Determine the (x, y) coordinate at the center of the cell enclosing the given text.  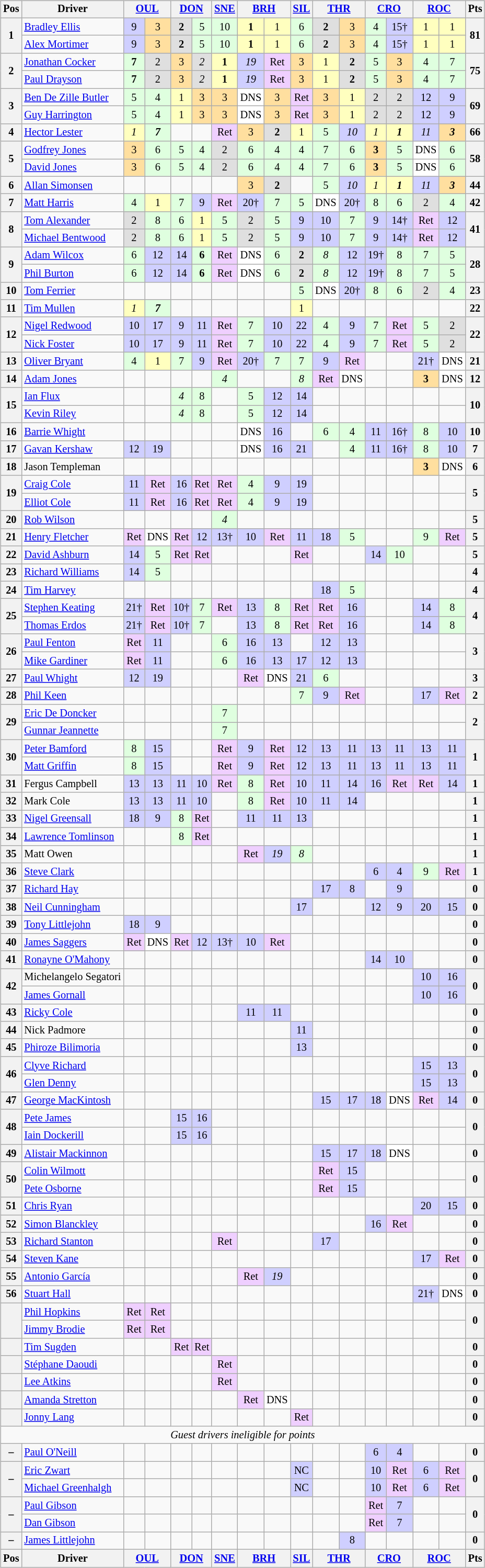
Tim Harvey (72, 590)
39 (11, 925)
Eric De Doncker (72, 713)
Phil Burton (72, 273)
Adam Jones (72, 379)
Guy Harrington (72, 115)
Pete Osborne (72, 1189)
Nick Padmore (72, 1030)
Thomas Erdos (72, 626)
58 (476, 159)
David Ashburn (72, 555)
36 (11, 872)
Jonathan Cocker (72, 62)
Eric Zwart (72, 1470)
Amanda Stretton (72, 1400)
Clyve Richard (72, 1065)
Paul O'Neill (72, 1452)
Elliot Cole (72, 502)
25 (11, 616)
49 (11, 1153)
Guest drivers ineligible for points (243, 1435)
Phiroze Bilimoria (72, 1048)
29 (11, 722)
51 (11, 1206)
Richard Hay (72, 889)
Tony Littlejohn (72, 925)
Peter Bamford (72, 748)
Colin Wilmott (72, 1171)
38 (11, 907)
Dan Gibson (72, 1523)
Paul Gibson (72, 1505)
Adam Wilcox (72, 256)
Matt Owen (72, 854)
30 (11, 757)
37 (11, 889)
Richard Williams (72, 573)
55 (11, 1277)
46 (11, 1074)
Nigel Redwood (72, 326)
81 (476, 36)
35 (11, 854)
Stéphane Daoudi (72, 1365)
Steve Clark (72, 872)
69 (476, 106)
Ben De Zille Butler (72, 97)
24 (11, 590)
54 (11, 1259)
Glen Denny (72, 1083)
52 (11, 1224)
Jason Templeman (72, 467)
Matt Griffin (72, 766)
Lawrence Tomlinson (72, 836)
75 (476, 71)
Kevin Riley (72, 414)
40 (11, 942)
56 (11, 1294)
Richard Stanton (72, 1242)
43 (11, 1013)
Henry Fletcher (72, 537)
James Gornall (72, 995)
Phil Hopkins (72, 1312)
Paul Whight (72, 678)
Gunnar Jeannette (72, 731)
Nigel Greensall (72, 819)
Craig Cole (72, 484)
Michael Greenhalgh (72, 1488)
Hector Lester (72, 132)
Oliver Bryant (72, 361)
Stuart Hall (72, 1294)
31 (11, 784)
Jimmy Brodie (72, 1330)
Tim Sugden (72, 1347)
David Jones (72, 168)
33 (11, 819)
Gavan Kershaw (72, 449)
James Littlejohn (72, 1541)
James Saggers (72, 942)
27 (11, 678)
Tim Mullen (72, 309)
Ian Flux (72, 396)
26 (11, 652)
Ricky Cole (72, 1013)
66 (476, 132)
Matt Harris (72, 203)
Bradley Ellis (72, 27)
53 (11, 1242)
47 (11, 1100)
Antonio García (72, 1277)
Paul Fenton (72, 643)
Allan Simonsen (72, 185)
Chris Ryan (72, 1206)
34 (11, 836)
Michelangelo Segatori (72, 978)
Godfrey Jones (72, 150)
Mike Gardiner (72, 661)
Barrie Whight (72, 431)
Michael Bentwood (72, 238)
Jonny Lang (72, 1417)
Steven Kane (72, 1259)
Ronayne O'Mahony (72, 960)
Mark Cole (72, 801)
Alex Mortimer (72, 44)
Neil Cunningham (72, 907)
Lee Atkins (72, 1382)
32 (11, 801)
Phil Keen (72, 696)
Paul Drayson (72, 79)
48 (11, 1127)
Rob Wilson (72, 520)
Iain Dockerill (72, 1136)
Tom Alexander (72, 221)
45 (11, 1048)
50 (11, 1180)
Tom Ferrier (72, 291)
Stephen Keating (72, 608)
Simon Blanckley (72, 1224)
Pete James (72, 1118)
Nick Foster (72, 344)
Alistair Mackinnon (72, 1153)
Fergus Campbell (72, 784)
George MacKintosh (72, 1100)
